Output the [X, Y] coordinate of the center of the cell containing the given text.  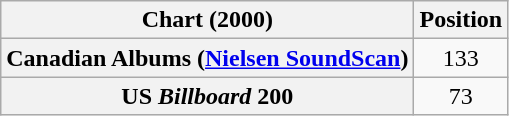
Position [461, 20]
133 [461, 58]
73 [461, 96]
Chart (2000) [208, 20]
Canadian Albums (Nielsen SoundScan) [208, 58]
US Billboard 200 [208, 96]
